Search for the cell housing the specified text and yield its (x, y) center coordinate. 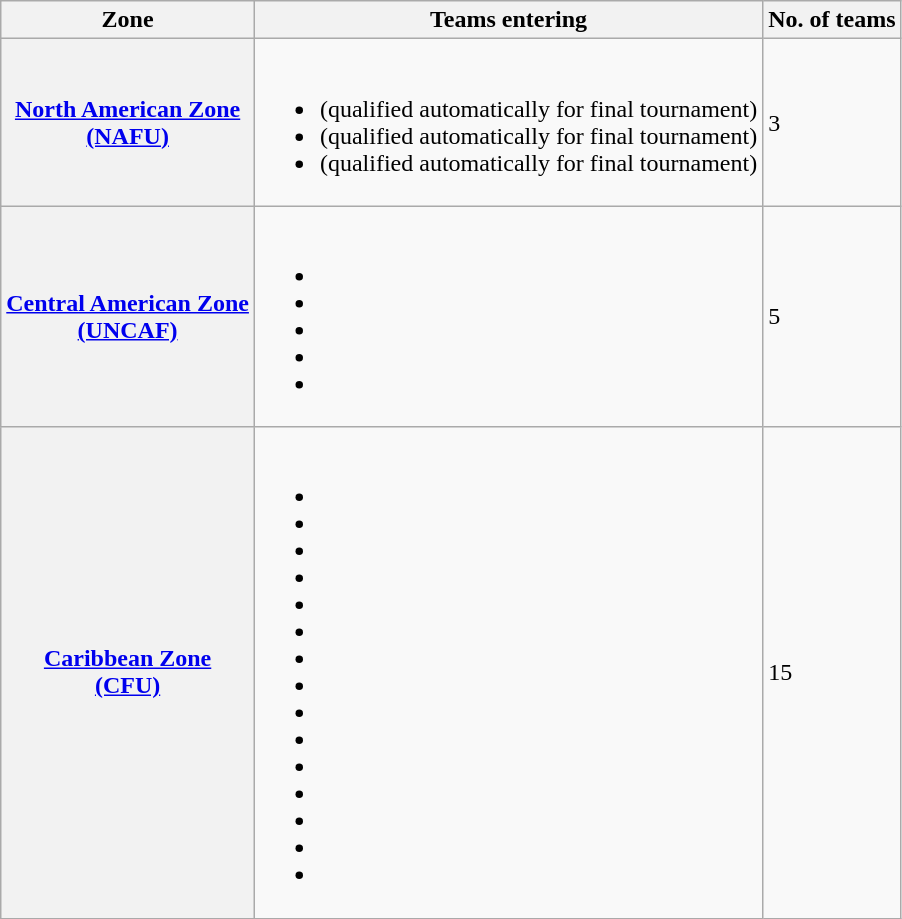
3 (832, 122)
(qualified automatically for final tournament) (qualified automatically for final tournament) (qualified automatically for final tournament) (508, 122)
15 (832, 672)
Teams entering (508, 20)
North American Zone(NAFU) (128, 122)
Central American Zone(UNCAF) (128, 316)
No. of teams (832, 20)
Caribbean Zone(CFU) (128, 672)
Zone (128, 20)
5 (832, 316)
